Identify which cell holds the provided text, then report its (x, y) central coordinate. 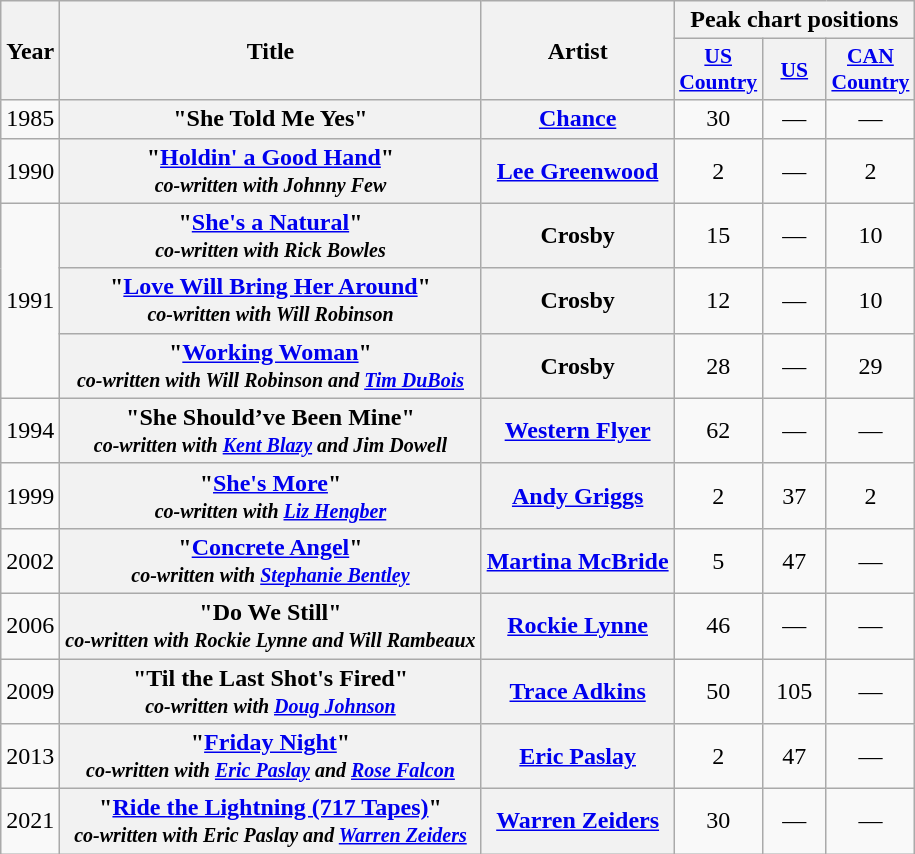
"She's a Natural" co-written with Rick Bowles (270, 236)
"Love Will Bring Her Around" co-written with Will Robinson (270, 300)
"She Told Me Yes" (270, 119)
"Working Woman" co-written with Will Robinson and Tim DuBois (270, 366)
1985 (30, 119)
1994 (30, 430)
28 (718, 366)
1991 (30, 300)
CAN Country (870, 70)
Warren Zeiders (578, 822)
2009 (30, 690)
"Do We Still" co-written with Rockie Lynne and Will Rambeaux (270, 626)
"Holdin' a Good Hand" co-written with Johnny Few (270, 170)
37 (794, 496)
2021 (30, 822)
5 (718, 560)
Peak chart positions (794, 20)
50 (718, 690)
US Country (718, 70)
46 (718, 626)
2013 (30, 756)
"Ride the Lightning (717 Tapes)" co-written with Eric Paslay and Warren Zeiders (270, 822)
1999 (30, 496)
15 (718, 236)
Trace Adkins (578, 690)
Western Flyer (578, 430)
"Til the Last Shot's Fired" co-written with Doug Johnson (270, 690)
Chance (578, 119)
"She's More" co-written with Liz Hengber (270, 496)
Title (270, 50)
62 (718, 430)
"Friday Night" co-written with Eric Paslay and Rose Falcon (270, 756)
2002 (30, 560)
29 (870, 366)
105 (794, 690)
Andy Griggs (578, 496)
2006 (30, 626)
Rockie Lynne (578, 626)
Lee Greenwood (578, 170)
Artist (578, 50)
US (794, 70)
Martina McBride (578, 560)
Year (30, 50)
1990 (30, 170)
Eric Paslay (578, 756)
"She Should’ve Been Mine" co-written with Kent Blazy and Jim Dowell (270, 430)
12 (718, 300)
"Concrete Angel" co-written with Stephanie Bentley (270, 560)
